Output the (X, Y) coordinate of the center of the cell containing the given text.  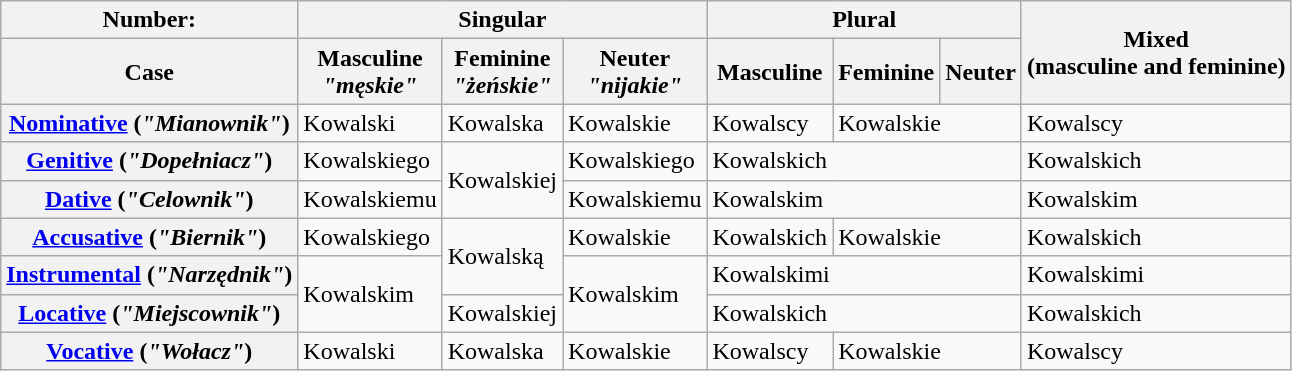
Instrumental ("Narzędnik") (150, 275)
Accusative ("Biernik") (150, 237)
Nominative ("Mianownik") (150, 123)
Kowalską (502, 256)
Mixed (masculine and feminine) (1156, 52)
Number: (150, 20)
Vocative ("Wołacz") (150, 351)
Dative ("Celownik") (150, 199)
Masculine "męskie" (370, 72)
Neuter "nijakie" (635, 72)
Masculine (770, 72)
Genitive ("Dopełniacz") (150, 161)
Feminine "żeńskie" (502, 72)
Locative ("Miejscownik") (150, 313)
Feminine (886, 72)
Case (150, 72)
Plural (864, 20)
Neuter (981, 72)
Singular (502, 20)
